Search for the cell housing the specified text and yield its (x, y) center coordinate. 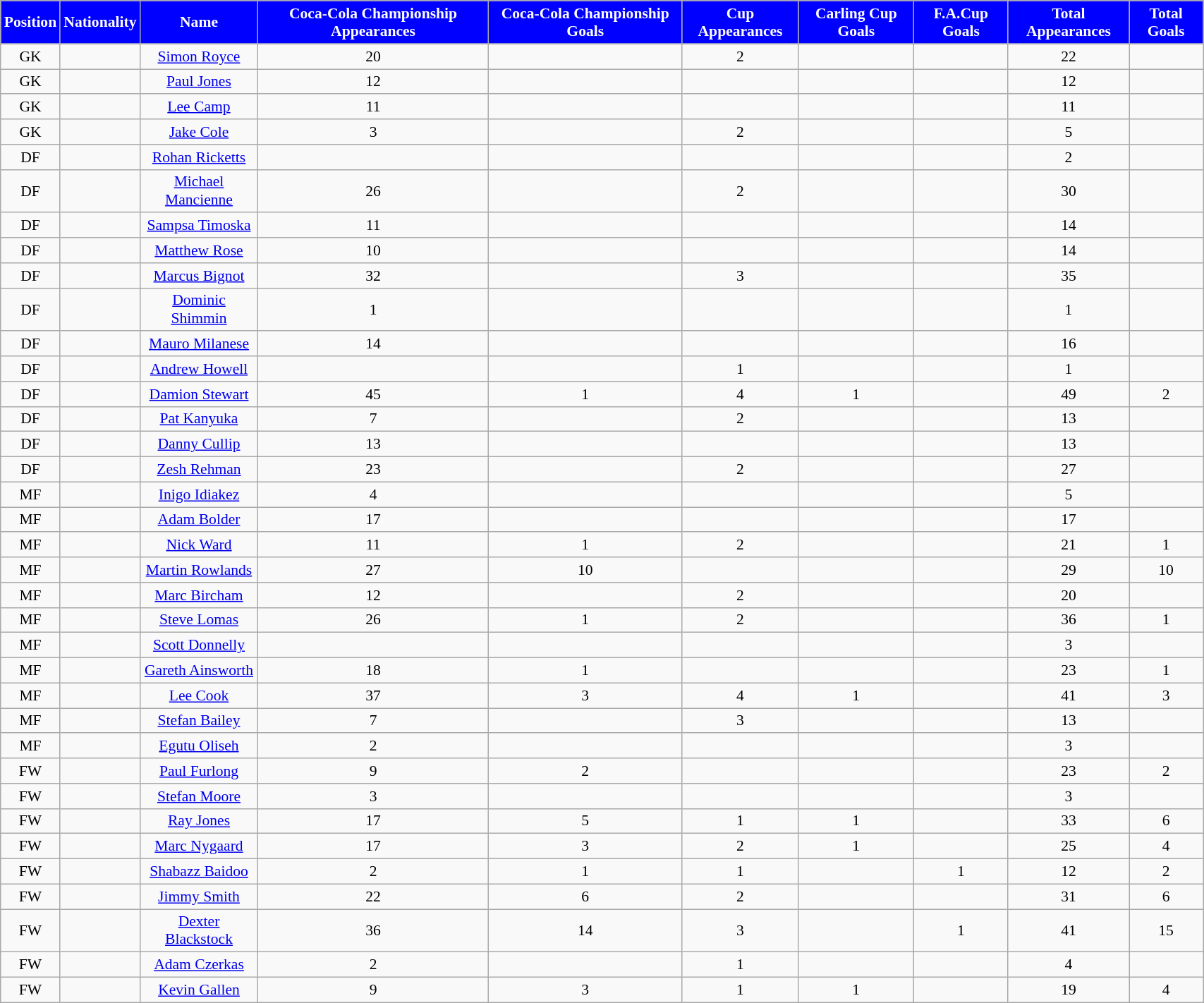
Marc Nygaard (199, 846)
Andrew Howell (199, 369)
Zesh Rehman (199, 470)
Lee Camp (199, 107)
Name (199, 23)
Simon Royce (199, 56)
29 (1068, 570)
Lee Cook (199, 695)
Stefan Bailey (199, 721)
Total Goals (1167, 23)
Paul Jones (199, 82)
32 (372, 276)
Marcus Bignot (199, 276)
Adam Czerkas (199, 965)
Gareth Ainsworth (199, 671)
Egutu Oliseh (199, 746)
Sampsa Timoska (199, 226)
Marc Bircham (199, 595)
Jimmy Smith (199, 896)
31 (1068, 896)
Matthew Rose (199, 250)
25 (1068, 846)
Paul Furlong (199, 771)
Pat Kanyuka (199, 419)
F.A.Cup Goals (961, 23)
21 (1068, 545)
Rohan Ricketts (199, 157)
Coca-Cola Championship Goals (585, 23)
Michael Mancienne (199, 190)
Kevin Gallen (199, 990)
Position (30, 23)
49 (1068, 394)
Inigo Idiakez (199, 494)
Damion Stewart (199, 394)
35 (1068, 276)
Coca-Cola Championship Appearances (372, 23)
Steve Lomas (199, 620)
Dexter Blackstock (199, 931)
Nationality (100, 23)
19 (1068, 990)
Cup Appearances (741, 23)
Total Appearances (1068, 23)
37 (372, 695)
Shabazz Baidoo (199, 872)
30 (1068, 190)
Martin Rowlands (199, 570)
16 (1068, 344)
Dominic Shimmin (199, 309)
Carling Cup Goals (856, 23)
45 (372, 394)
18 (372, 671)
Scott Donnelly (199, 645)
Jake Cole (199, 132)
33 (1068, 821)
15 (1167, 931)
Mauro Milanese (199, 344)
Stefan Moore (199, 796)
Danny Cullip (199, 444)
Adam Bolder (199, 520)
Ray Jones (199, 821)
Nick Ward (199, 545)
